Capture the cell that displays the provided text and extract its [X, Y] central coordinate. 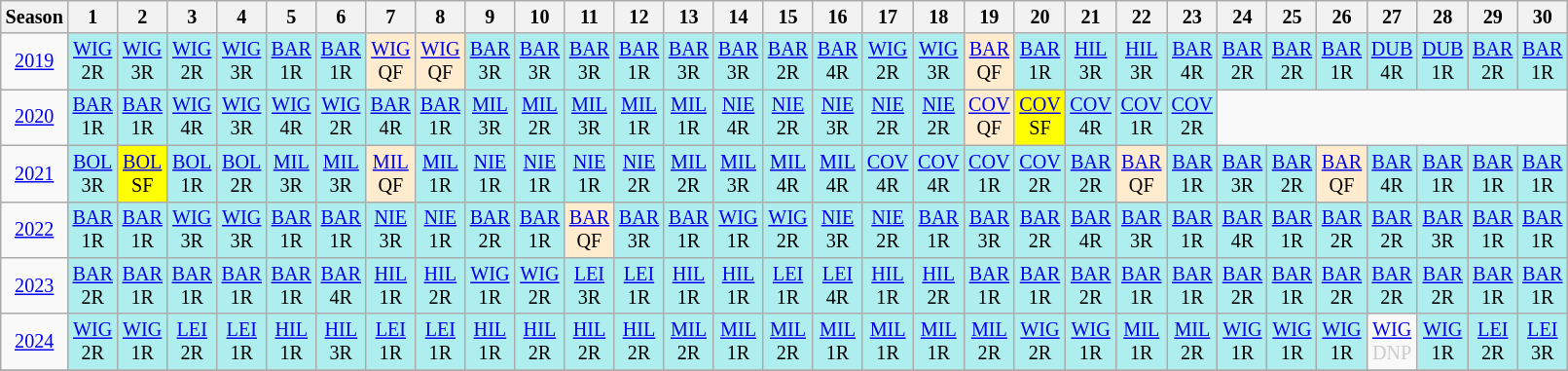
WIGDNP [1392, 342]
2019 [35, 61]
2022 [35, 230]
DUB4R [1392, 61]
Season [35, 18]
19 [989, 18]
4 [241, 18]
MILQF [391, 173]
2024 [35, 342]
BOL3R [93, 173]
28 [1442, 18]
11 [590, 18]
2020 [35, 118]
22 [1142, 18]
27 [1392, 18]
15 [788, 18]
COVSF [1039, 118]
LEI4R [837, 286]
2021 [35, 173]
2023 [35, 286]
1 [93, 18]
17 [888, 18]
23 [1192, 18]
24 [1242, 18]
6 [341, 18]
7 [391, 18]
16 [837, 18]
20 [1039, 18]
25 [1293, 18]
BOL1R [193, 173]
10 [539, 18]
5 [292, 18]
13 [689, 18]
18 [938, 18]
BOLSF [142, 173]
NIE4R [738, 118]
14 [738, 18]
12 [638, 18]
26 [1341, 18]
29 [1493, 18]
BOL2R [241, 173]
COVQF [989, 118]
3 [193, 18]
9 [491, 18]
2 [142, 18]
DUB1R [1442, 61]
21 [1091, 18]
8 [440, 18]
30 [1542, 18]
